From the cell containing the given text, extract its center point as (X, Y) coordinate. 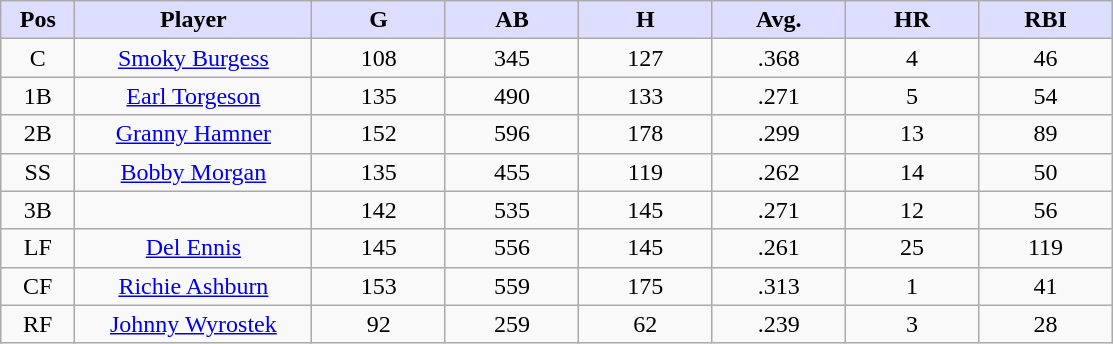
.299 (778, 134)
RF (38, 324)
25 (912, 248)
C (38, 58)
455 (512, 172)
Del Ennis (194, 248)
490 (512, 96)
3 (912, 324)
345 (512, 58)
3B (38, 210)
AB (512, 20)
Johnny Wyrostek (194, 324)
.261 (778, 248)
178 (646, 134)
535 (512, 210)
259 (512, 324)
13 (912, 134)
152 (378, 134)
12 (912, 210)
Smoky Burgess (194, 58)
92 (378, 324)
153 (378, 286)
Avg. (778, 20)
.239 (778, 324)
175 (646, 286)
RBI (1046, 20)
1B (38, 96)
559 (512, 286)
127 (646, 58)
SS (38, 172)
Earl Torgeson (194, 96)
2B (38, 134)
.262 (778, 172)
.313 (778, 286)
28 (1046, 324)
H (646, 20)
Bobby Morgan (194, 172)
46 (1046, 58)
Player (194, 20)
89 (1046, 134)
5 (912, 96)
54 (1046, 96)
G (378, 20)
50 (1046, 172)
41 (1046, 286)
Pos (38, 20)
14 (912, 172)
.368 (778, 58)
556 (512, 248)
62 (646, 324)
Richie Ashburn (194, 286)
4 (912, 58)
CF (38, 286)
133 (646, 96)
1 (912, 286)
142 (378, 210)
LF (38, 248)
596 (512, 134)
HR (912, 20)
56 (1046, 210)
108 (378, 58)
Granny Hamner (194, 134)
